Find where the given text appears and provide that cell's center as (X, Y) coordinate. 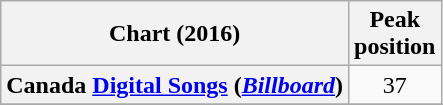
Canada Digital Songs (Billboard) (175, 85)
Chart (2016) (175, 34)
Peak position (395, 34)
37 (395, 85)
